Identify which cell holds the provided text, then report its [x, y] central coordinate. 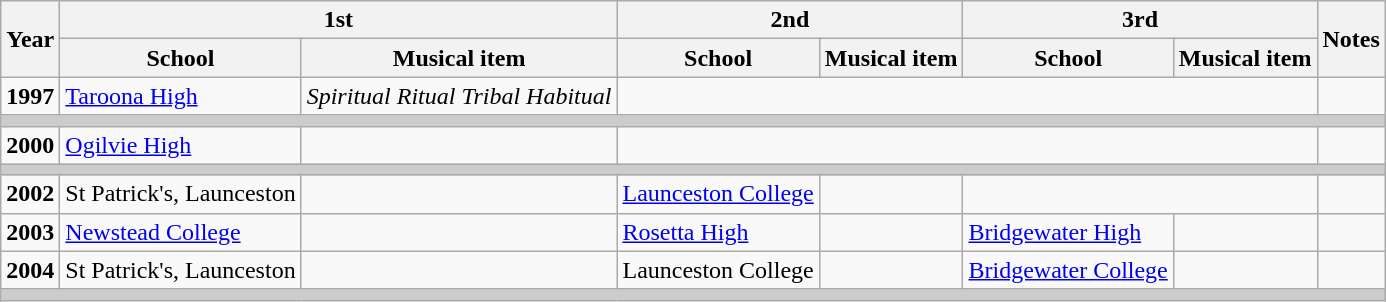
Bridgewater High [1068, 232]
Rosetta High [718, 232]
Bridgewater College [1068, 270]
2nd [790, 20]
Spiritual Ritual Tribal Habitual [459, 96]
2002 [30, 194]
2000 [30, 145]
Ogilvie High [180, 145]
Year [30, 39]
Newstead College [180, 232]
Taroona High [180, 96]
1997 [30, 96]
2004 [30, 270]
Notes [1351, 39]
2003 [30, 232]
1st [338, 20]
3rd [1140, 20]
